For the text-containing cell, return its midpoint in [X, Y] coordinate format. 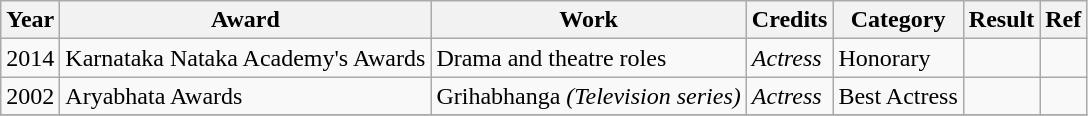
Best Actress [898, 96]
Credits [790, 20]
Karnataka Nataka Academy's Awards [246, 58]
2002 [30, 96]
Result [1001, 20]
Category [898, 20]
Drama and theatre roles [588, 58]
Ref [1064, 20]
Honorary [898, 58]
Aryabhata Awards [246, 96]
Award [246, 20]
Year [30, 20]
Grihabhanga (Television series) [588, 96]
2014 [30, 58]
Work [588, 20]
